Determine the [x, y] coordinate at the center of the cell enclosing the given text.  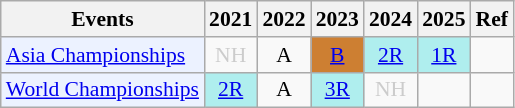
Asia Championships [102, 55]
Ref [492, 19]
1R [444, 55]
2023 [338, 19]
World Championships [102, 90]
B [338, 55]
3R [338, 90]
2022 [284, 19]
2021 [230, 19]
Events [102, 19]
2025 [444, 19]
2024 [390, 19]
